Return the (x, y) coordinate for the center point of the cell that contains the specified text.  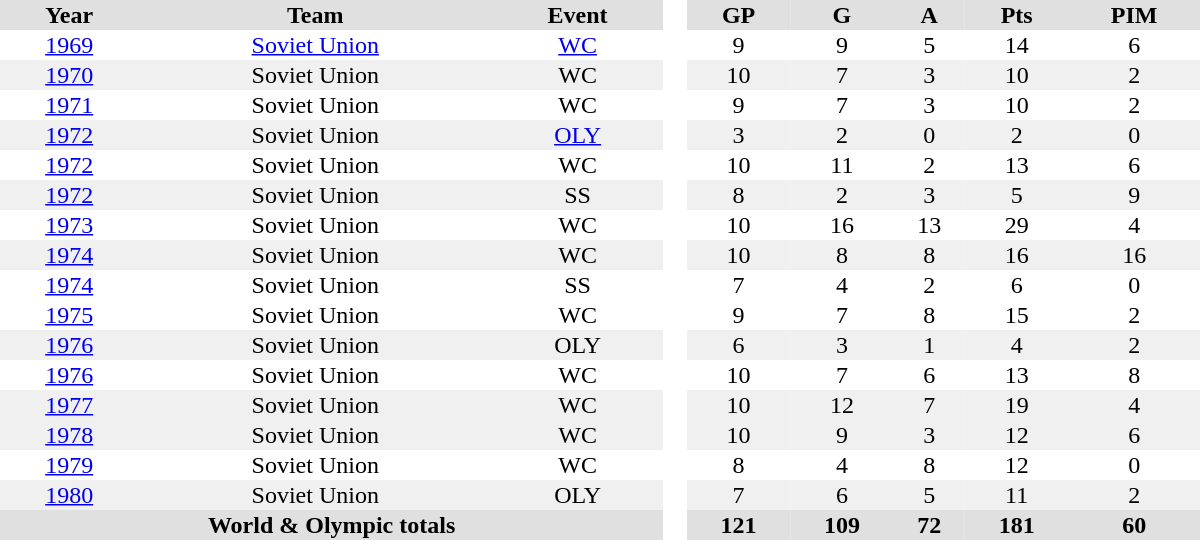
121 (738, 525)
1969 (69, 45)
1978 (69, 435)
1 (930, 345)
1977 (69, 405)
PIM (1134, 15)
Team (315, 15)
Event (578, 15)
Year (69, 15)
29 (1016, 225)
1973 (69, 225)
1971 (69, 105)
A (930, 15)
1975 (69, 315)
109 (842, 525)
60 (1134, 525)
19 (1016, 405)
1970 (69, 75)
1979 (69, 465)
World & Olympic totals (332, 525)
GP (738, 15)
G (842, 15)
1980 (69, 495)
14 (1016, 45)
181 (1016, 525)
15 (1016, 315)
Pts (1016, 15)
72 (930, 525)
